Provide the (X, Y) coordinate of the cell's center where the given text is located.  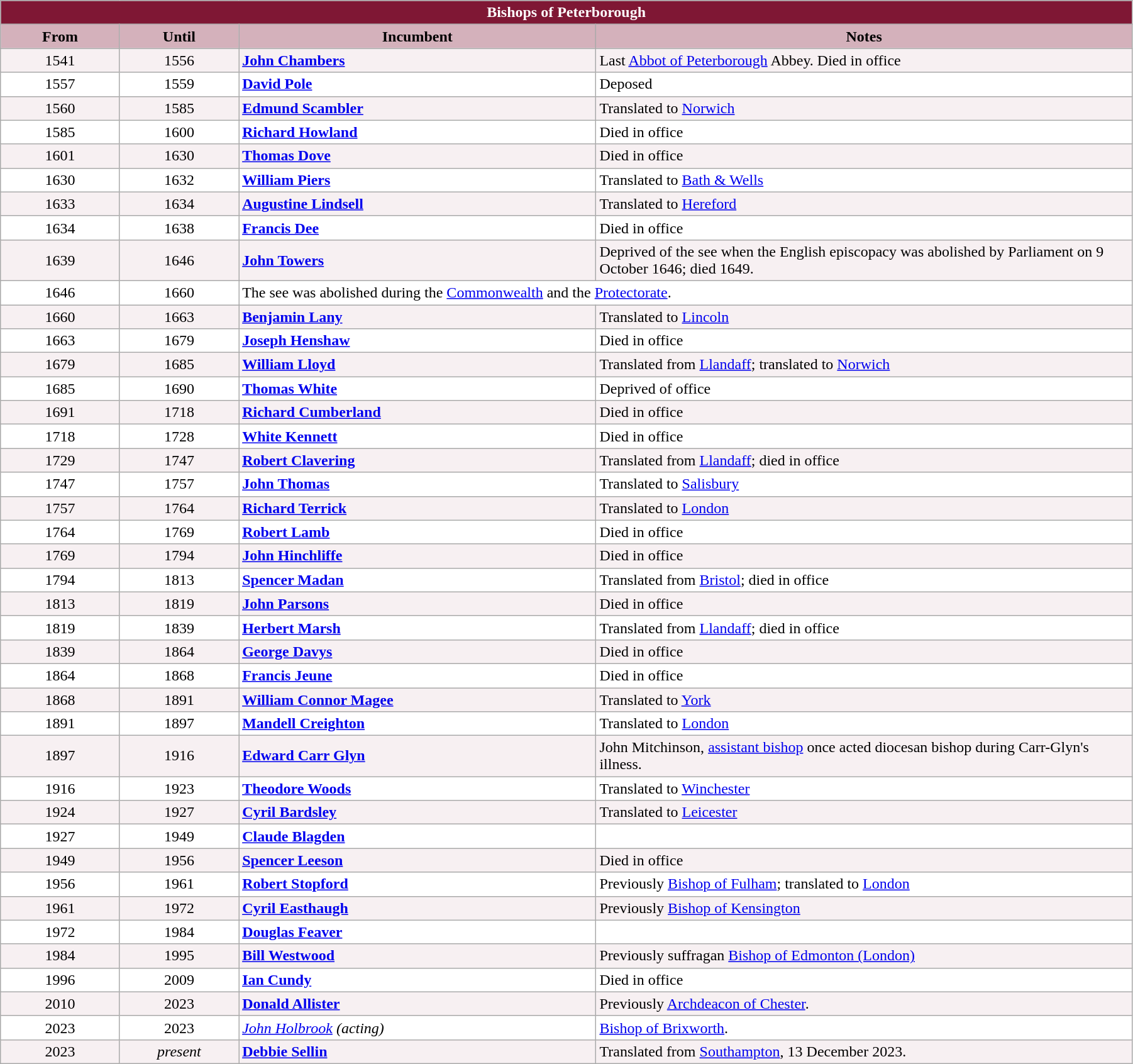
Translated to York (864, 700)
1560 (60, 108)
Edmund Scambler (417, 108)
The see was abolished during the Commonwealth and the Protectorate. (685, 292)
Richard Terrick (417, 508)
Spencer Leeson (417, 860)
John Towers (417, 260)
Deposed (864, 84)
Bishop of Brixworth. (864, 1028)
John Parsons (417, 604)
Richard Howland (417, 132)
1690 (179, 389)
William Piers (417, 180)
Joseph Henshaw (417, 341)
Translated from Bristol; died in office (864, 580)
Benjamin Lany (417, 316)
1995 (179, 956)
Notes (864, 36)
John Chambers (417, 60)
John Mitchinson, assistant bishop once acted diocesan bishop during Carr-Glyn's illness. (864, 756)
Ian Cundy (417, 980)
William Connor Magee (417, 700)
Augustine Lindsell (417, 204)
1557 (60, 84)
Cyril Bardsley (417, 812)
1632 (179, 180)
Translated to Hereford (864, 204)
Bishops of Peterborough (566, 13)
Previously Archdeacon of Chester. (864, 1004)
Deprived of office (864, 389)
Spencer Madan (417, 580)
1924 (60, 812)
Edward Carr Glyn (417, 756)
Previously Bishop of Fulham; translated to London (864, 884)
1691 (60, 413)
Translated to Norwich (864, 108)
Translated from Llandaff; translated to Norwich (864, 365)
Robert Clavering (417, 460)
Donald Allister (417, 1004)
2010 (60, 1004)
Debbie Sellin (417, 1051)
Translated to Winchester (864, 789)
Robert Stopford (417, 884)
1639 (60, 260)
Translated to Bath & Wells (864, 180)
1638 (179, 228)
1729 (60, 460)
Mandell Creighton (417, 724)
Previously suffragan Bishop of Edmonton (London) (864, 956)
John Hinchliffe (417, 556)
1600 (179, 132)
John Thomas (417, 484)
present (179, 1051)
1601 (60, 156)
Translated to Lincoln (864, 316)
Cyril Easthaugh (417, 908)
White Kennett (417, 436)
Claude Blagden (417, 836)
1556 (179, 60)
1559 (179, 84)
Translated from Southampton, 13 December 2023. (864, 1051)
1996 (60, 980)
Until (179, 36)
William Lloyd (417, 365)
Robert Lamb (417, 532)
Previously Bishop of Kensington (864, 908)
Thomas White (417, 389)
2009 (179, 980)
1728 (179, 436)
Herbert Marsh (417, 628)
Incumbent (417, 36)
Francis Jeune (417, 675)
Last Abbot of Peterborough Abbey. Died in office (864, 60)
Bill Westwood (417, 956)
Douglas Feaver (417, 932)
Translated to Leicester (864, 812)
1923 (179, 789)
1541 (60, 60)
David Pole (417, 84)
Thomas Dove (417, 156)
George Davys (417, 651)
John Holbrook (acting) (417, 1028)
1633 (60, 204)
From (60, 36)
Deprived of the see when the English episcopacy was abolished by Parliament on 9 October 1646; died 1649. (864, 260)
Francis Dee (417, 228)
Translated to Salisbury (864, 484)
Richard Cumberland (417, 413)
Theodore Woods (417, 789)
